Detect which cell encompasses the target text, then output its [x, y] center coordinate. 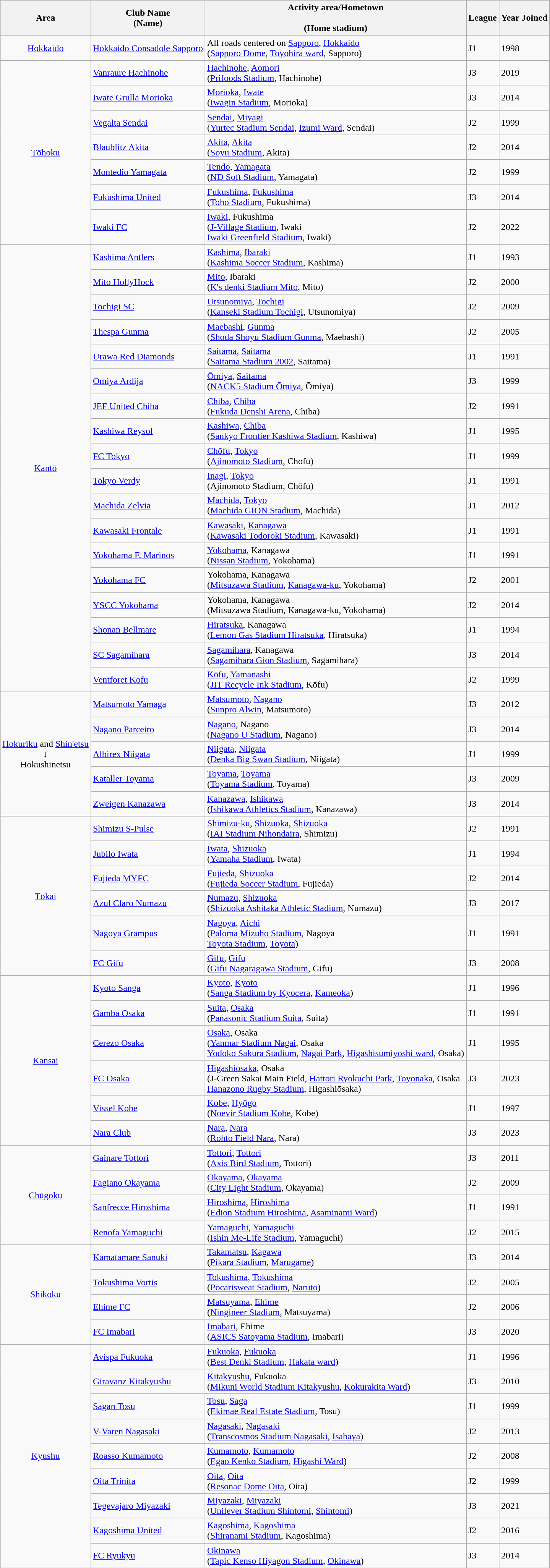
Miyazaki, Miyazaki(Unilever Stadium Shintomi, Shintomi) [336, 1506]
Kōfu, Yamanashi(JIT Recycle Ink Stadium, Kōfu) [336, 679]
Ehime FC [148, 1307]
Machida Zelvia [148, 506]
Club Name(Name) [148, 18]
Osaka, Osaka(Yanmar Stadium Nagai, OsakaYodoko Sakura Stadium, Nagai Park, Higashisumiyoshi ward, Osaka) [336, 1043]
Kashima Antlers [148, 257]
SC Sagamihara [148, 655]
Akita, Akita(Soyu Stadium, Akita) [336, 147]
FC Osaka [148, 1078]
Kansai [46, 1060]
Okinawa(Tapic Kenso Hiyagon Stadium, Okinawa) [336, 1555]
JEF United Chiba [148, 406]
2001 [524, 580]
Shimizu-ku, Shizuoka, Shizuoka(IAI Stadium Nihondaira, Shimizu) [336, 829]
Vegalta Sendai [148, 122]
Thespa Gunma [148, 332]
Sanfrecce Hiroshima [148, 1208]
Montedio Yamagata [148, 172]
Chūgoku [46, 1195]
2006 [524, 1307]
Shimizu S-Pulse [148, 829]
Fukushima, Fukushima(Toho Stadium, Fukushima) [336, 197]
FC Tokyo [148, 456]
Numazu, Shizuoka(Shizuoka Ashitaka Athletic Stadium, Numazu) [336, 903]
FC Gifu [148, 963]
Hiroshima, Hiroshima(Edion Stadium Hiroshima, Asaminami Ward) [336, 1208]
Chiba, Chiba(Fukuda Denshi Arena, Chiba) [336, 406]
Chōfu, Tokyo(Ajinomoto Stadium, Chōfu) [336, 456]
1993 [524, 257]
Kamatamare Sanuki [148, 1257]
Iwata, Shizuoka(Yamaha Stadium, Iwata) [336, 853]
Okayama, Okayama(City Light Stadium, Okayama) [336, 1183]
Renofa Yamaguchi [148, 1232]
Nagoya Grampus [148, 933]
FC Imabari [148, 1332]
Kitakyushu, Fukuoka(Mikuni World Stadium Kitakyushu, Kokurakita Ward) [336, 1381]
Oita Trinita [148, 1481]
Mito HollyHock [148, 282]
Kantō [46, 468]
Fujieda MYFC [148, 879]
Zweigen Kanazawa [148, 804]
Kashiwa, Chiba(Sankyo Frontier Kashiwa Stadium, Kashiwa) [336, 431]
Tokushima, Tokushima(Pocarisweat Stadium, Naruto) [336, 1282]
V-Varen Nagasaki [148, 1431]
2021 [524, 1506]
2019 [524, 73]
Kawasaki Frontale [148, 530]
Fukuoka, Fukuoka(Best Denki Stadium, Hakata ward) [336, 1357]
Kashima, Ibaraki(Kashima Soccer Stadium, Kashima) [336, 257]
2016 [524, 1530]
Shikoku [46, 1295]
Sendai, Miyagi(Yurtec Stadium Sendai, Izumi Ward, Sendai) [336, 122]
Hokkaido [46, 48]
Iwate Grulla Morioka [148, 98]
League [483, 18]
Tendo, Yamagata(ND Soft Stadium, Yamagata) [336, 172]
Matsuyama, Ehime(Ningineer Stadium, Matsuyama) [336, 1307]
Niigata, Niigata(Denka Big Swan Stadium, Niigata) [336, 754]
Vanraure Hachinohe [148, 73]
Year Joined [524, 18]
Kashiwa Reysol [148, 431]
Inagi, Tokyo(Ajinomoto Stadium, Chōfu) [336, 481]
Mito, Ibaraki(K's denki Stadium Mito, Mito) [336, 282]
Vissel Kobe [148, 1108]
Ventforet Kofu [148, 679]
Nara Club [148, 1133]
Area [46, 18]
2017 [524, 903]
Hachinohe, Aomori(Prifoods Stadium, Hachinohe) [336, 73]
1998 [524, 48]
Matsumoto, Nagano(Sunpro Alwin, Matsumoto) [336, 704]
Hokkaido Consadole Sapporo [148, 48]
Hokuriku and Shin'etsu↓Hokushinetsu [46, 754]
Sagan Tosu [148, 1406]
Gamba Osaka [148, 1013]
FC Ryukyu [148, 1555]
All roads centered on Sapporo, Hokkaido(Sapporo Dome, Toyohira ward, Sapporo) [336, 48]
Azul Claro Numazu [148, 903]
2011 [524, 1157]
Kyoto, Kyoto(Sanga Stadium by Kyocera, Kameoka) [336, 988]
Roasso Kumamoto [148, 1456]
Matsumoto Yamaga [148, 704]
Nagoya, Aichi(Paloma Mizuho Stadium, NagoyaToyota Stadium, Toyota) [336, 933]
Iwaki FC [148, 227]
Morioka, Iwate(Iwagin Stadium, Morioka) [336, 98]
Tottori, Tottori(Axis Bird Stadium, Tottori) [336, 1157]
Urawa Red Diamonds [148, 357]
Utsunomiya, Tochigi(Kanseki Stadium Tochigi, Utsunomiya) [336, 306]
Toyama, Toyama(Toyama Stadium, Toyama) [336, 779]
Nagano Parceiro [148, 729]
Tōkai [46, 896]
Takamatsu, Kagawa(Pikara Stadium, Marugame) [336, 1257]
Activity area/Hometown(Home stadium) [336, 18]
Avispa Fukuoka [148, 1357]
Hiratsuka, Kanagawa(Lemon Gas Stadium Hiratsuka, Hiratsuka) [336, 629]
Yamaguchi, Yamaguchi(Ishin Me-Life Stadium, Yamaguchi) [336, 1232]
Blaublitz Akita [148, 147]
Maebashi, Gunma(Shoda Shoyu Stadium Gunma, Maebashi) [336, 332]
Kawasaki, Kanagawa(Kawasaki Todoroki Stadium, Kawasaki) [336, 530]
Tegevajaro Miyazaki [148, 1506]
1997 [524, 1108]
2000 [524, 282]
Tōhoku [46, 152]
Tokushima Vortis [148, 1282]
Higashiōsaka, Osaka(J-Green Sakai Main Field, Hattori Ryokuchi Park, Toyonaka, OsakaHanazono Rugby Stadium, Higashiōsaka) [336, 1078]
Sagamihara, Kanagawa(Sagamihara Gion Stadium, Sagamihara) [336, 655]
Gainare Tottori [148, 1157]
Suita, Osaka(Panasonic Stadium Suita, Suita) [336, 1013]
Cerezo Osaka [148, 1043]
Nagasaki, Nagasaki(Transcosmos Stadium Nagasaki, Isahaya) [336, 1431]
Imabari, Ehime(ASICS Satoyama Stadium, Imabari) [336, 1332]
Oita, Oita(Resonac Dome Oita, Oita) [336, 1481]
Machida, Tokyo(Machida GION Stadium, Machida) [336, 506]
Ōmiya, Saitama(NACK5 Stadium Ōmiya, Ōmiya) [336, 381]
Kagoshima United [148, 1530]
Yokohama F. Marinos [148, 555]
Saitama, Saitama(Saitama Stadium 2002, Saitama) [336, 357]
Giravanz Kitakyushu [148, 1381]
Kobe, Hyōgo(Noevir Stadium Kobe, Kobe) [336, 1108]
Nara, Nara(Rohto Field Nara, Nara) [336, 1133]
Fujieda, Shizuoka(Fujieda Soccer Stadium, Fujieda) [336, 879]
Tosu, Saga(Ekimae Real Estate Stadium, Tosu) [336, 1406]
Shonan Bellmare [148, 629]
YSCC Yokohama [148, 605]
2022 [524, 227]
Kumamoto, Kumamoto(Egao Kenko Stadium, Higashi Ward) [336, 1456]
Kyushu [46, 1456]
Albirex Niigata [148, 754]
Yokohama, Kanagawa(Nissan Stadium, Yokohama) [336, 555]
Fagiano Okayama [148, 1183]
Kagoshima, Kagoshima(Shiranami Stadium, Kagoshima) [336, 1530]
Kyoto Sanga [148, 988]
Kanazawa, Ishikawa(Ishikawa Athletics Stadium, Kanazawa) [336, 804]
Kataller Toyama [148, 779]
Iwaki, Fukushima(J-Village Stadium, IwakiIwaki Greenfield Stadium, Iwaki) [336, 227]
2015 [524, 1232]
Gifu, Gifu(Gifu Nagaragawa Stadium, Gifu) [336, 963]
Yokohama FC [148, 580]
2020 [524, 1332]
Tokyo Verdy [148, 481]
2010 [524, 1381]
Jubilo Iwata [148, 853]
Nagano, Nagano(Nagano U Stadium, Nagano) [336, 729]
Tochigi SC [148, 306]
2013 [524, 1431]
Fukushima United [148, 197]
Omiya Ardija [148, 381]
